Capture the cell that displays the provided text and extract its [X, Y] central coordinate. 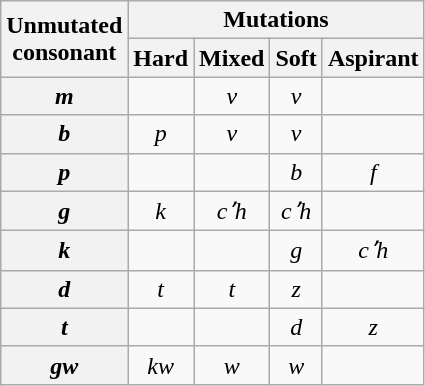
kw [161, 365]
Mutations [276, 20]
Mixed [232, 58]
Hard [161, 58]
gw [64, 365]
m [64, 96]
f [373, 172]
Unmutated consonant [64, 39]
Soft [296, 58]
Aspirant [373, 58]
